Return the (X, Y) coordinate for the center point of the cell that contains the specified text.  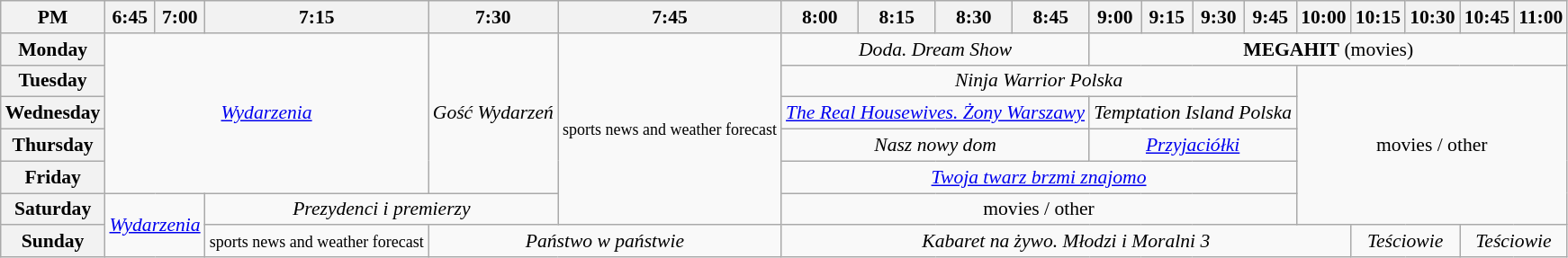
Friday (53, 177)
Wednesday (53, 113)
6:45 (130, 17)
MEGAHIT (movies) (1329, 49)
Twoja twarz brzmi znajomo (1039, 177)
Przyjaciółki (1193, 146)
Saturday (53, 209)
Doda. Dream Show (935, 49)
7:00 (180, 17)
10:00 (1323, 17)
8:45 (1051, 17)
Prezydenci i premierzy (382, 209)
Państwo w państwie (605, 242)
10:15 (1378, 17)
9:30 (1219, 17)
9:45 (1271, 17)
Thursday (53, 146)
11:00 (1541, 17)
Tuesday (53, 81)
10:45 (1487, 17)
8:15 (897, 17)
Monday (53, 49)
Kabaret na żywo. Młodzi i Moralni 3 (1066, 242)
9:00 (1114, 17)
The Real Housewives. Żony Warszawy (935, 113)
Nasz nowy dom (935, 146)
Ninja Warrior Polska (1039, 81)
9:15 (1167, 17)
7:15 (317, 17)
8:00 (820, 17)
Gość Wydarzeń (493, 113)
7:45 (670, 17)
PM (53, 17)
7:30 (493, 17)
8:30 (974, 17)
Sunday (53, 242)
10:30 (1432, 17)
Temptation Island Polska (1193, 113)
